Pinpoint the cell where the given text exists, returning its [X, Y] midpoint coordinate. 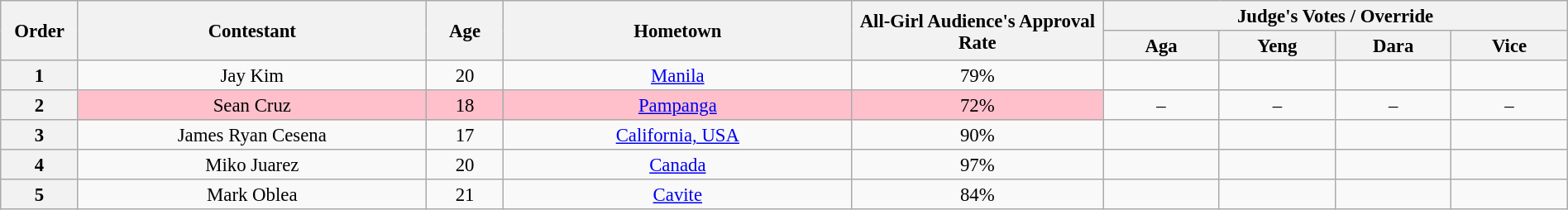
18 [465, 105]
21 [465, 195]
Dara [1394, 45]
Hometown [678, 31]
Age [465, 31]
Pampanga [678, 105]
All-Girl Audience's Approval Rate [978, 31]
Mark Oblea [251, 195]
Sean Cruz [251, 105]
72% [978, 105]
79% [978, 75]
17 [465, 135]
90% [978, 135]
3 [40, 135]
5 [40, 195]
4 [40, 165]
Yeng [1277, 45]
Judge's Votes / Override [1335, 16]
Canada [678, 165]
Cavite [678, 195]
James Ryan Cesena [251, 135]
2 [40, 105]
Miko Juarez [251, 165]
Contestant [251, 31]
California, USA [678, 135]
Vice [1509, 45]
97% [978, 165]
1 [40, 75]
84% [978, 195]
Jay Kim [251, 75]
Aga [1161, 45]
Order [40, 31]
Manila [678, 75]
